Scan for the cell matching the given text and deliver its (x, y) coordinate at center. 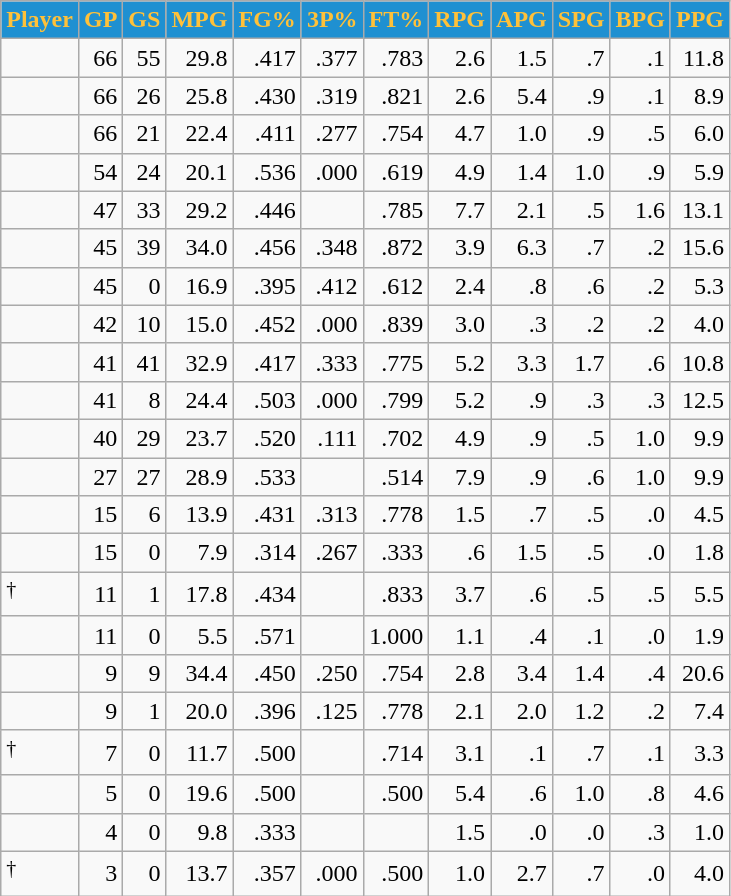
.833 (396, 594)
26 (144, 96)
39 (144, 248)
.702 (396, 438)
2.4 (460, 286)
4.7 (460, 134)
.412 (332, 286)
24.4 (200, 400)
6 (144, 515)
.313 (332, 515)
.446 (267, 210)
12.5 (700, 400)
GP (100, 20)
.872 (396, 248)
10.8 (700, 362)
.357 (267, 874)
3P% (332, 20)
Player (40, 20)
3 (100, 874)
33 (144, 210)
APG (522, 20)
.395 (267, 286)
.821 (396, 96)
4 (100, 832)
MPG (200, 20)
29.2 (200, 210)
4.6 (700, 794)
42 (100, 324)
11.7 (200, 752)
.319 (332, 96)
.396 (267, 711)
1.000 (396, 635)
2.7 (522, 874)
.431 (267, 515)
.783 (396, 58)
1.1 (460, 635)
.434 (267, 594)
3.1 (460, 752)
24 (144, 172)
.775 (396, 362)
1.9 (700, 635)
1.2 (581, 711)
.503 (267, 400)
.411 (267, 134)
.456 (267, 248)
5.9 (700, 172)
47 (100, 210)
.348 (332, 248)
54 (100, 172)
.612 (396, 286)
.536 (267, 172)
.514 (396, 477)
8.9 (700, 96)
.250 (332, 673)
13.7 (200, 874)
7.7 (460, 210)
1.6 (640, 210)
.571 (267, 635)
3.9 (460, 248)
FT% (396, 20)
3.7 (460, 594)
PPG (700, 20)
28.9 (200, 477)
4.5 (700, 515)
.111 (332, 438)
GS (144, 20)
10 (144, 324)
5 (100, 794)
34.4 (200, 673)
BPG (640, 20)
1.7 (581, 362)
1.8 (700, 553)
.452 (267, 324)
.619 (396, 172)
SPG (581, 20)
13.9 (200, 515)
7.4 (700, 711)
.785 (396, 210)
20.0 (200, 711)
.714 (396, 752)
17.8 (200, 594)
FG% (267, 20)
.450 (267, 673)
23.7 (200, 438)
6.0 (700, 134)
29.8 (200, 58)
3.0 (460, 324)
.430 (267, 96)
8 (144, 400)
40 (100, 438)
.533 (267, 477)
.520 (267, 438)
32.9 (200, 362)
55 (144, 58)
.799 (396, 400)
6.3 (522, 248)
7 (100, 752)
15.6 (700, 248)
9.8 (200, 832)
13.1 (700, 210)
5.3 (700, 286)
.277 (332, 134)
.267 (332, 553)
.125 (332, 711)
22.4 (200, 134)
34.0 (200, 248)
20.6 (700, 673)
2.8 (460, 673)
21 (144, 134)
2.0 (522, 711)
.377 (332, 58)
RPG (460, 20)
20.1 (200, 172)
25.8 (200, 96)
19.6 (200, 794)
15.0 (200, 324)
11.8 (700, 58)
.839 (396, 324)
.314 (267, 553)
3.4 (522, 673)
29 (144, 438)
16.9 (200, 286)
